Output the (x, y) coordinate of the center of the cell containing the given text.  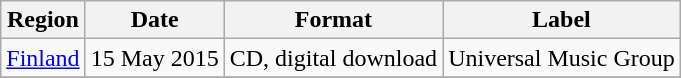
Label (562, 20)
CD, digital download (333, 58)
Region (43, 20)
Date (154, 20)
Finland (43, 58)
Universal Music Group (562, 58)
Format (333, 20)
15 May 2015 (154, 58)
